Output the [X, Y] coordinate of the center of the cell containing the given text.  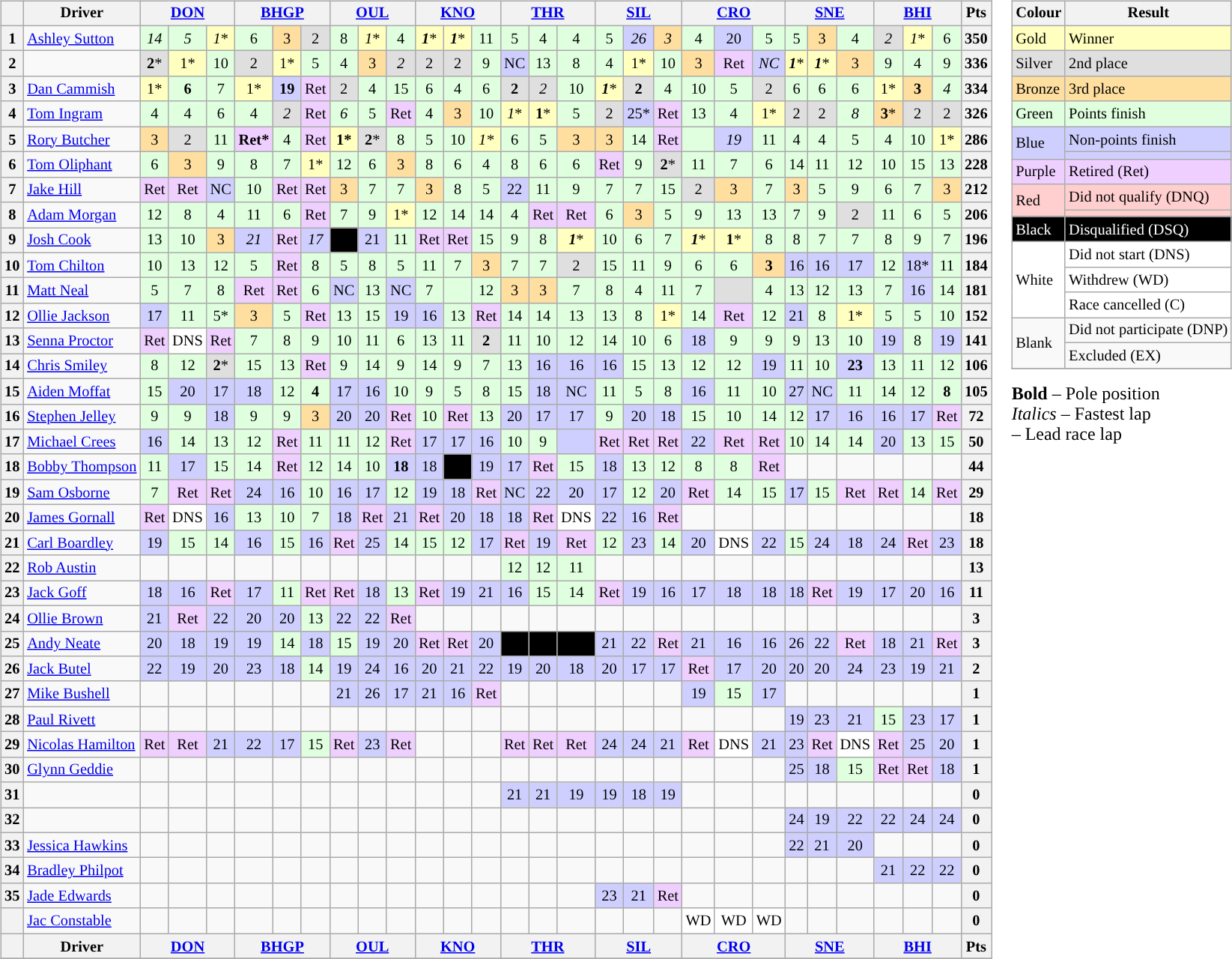
Red [1038, 201]
Stephen Jelley [82, 417]
334 [976, 89]
Green [1038, 114]
Tom Oliphant [82, 165]
Retired (Ret) [1148, 172]
Gold [1038, 38]
Winner [1148, 38]
Carl Boardley [82, 542]
Ret* [254, 139]
Jack Butel [82, 669]
Did not participate (DNP) [1148, 330]
Result [1148, 13]
Points finish [1148, 114]
326 [976, 114]
Did not qualify (DNQ) [1148, 197]
Blank [1038, 343]
Withdrew (WD) [1148, 280]
Matt Neal [82, 291]
184 [976, 265]
Paul Rivett [82, 719]
141 [976, 341]
Sam Osborne [82, 492]
Colour [1038, 13]
350 [976, 38]
152 [976, 316]
106 [976, 366]
28 [12, 719]
Silver [1038, 64]
Blue [1038, 142]
50 [976, 442]
35 [12, 896]
Jac Constable [82, 921]
3* [888, 114]
Andy Neate [82, 644]
Nicolas Hamilton [82, 745]
286 [976, 139]
212 [976, 190]
Aiden Moffat [82, 391]
Tom Chilton [82, 265]
Ashley Sutton [82, 38]
3rd place [1148, 89]
Mike Bushell [82, 694]
Rory Butcher [82, 139]
Josh Cook [82, 240]
Disqualified (DSQ) [1148, 229]
Adam Morgan [82, 215]
Michael Crees [82, 442]
Bobby Thompson [82, 467]
Non-points finish [1148, 139]
32 [12, 820]
2nd place [1148, 64]
72 [976, 417]
18* [917, 265]
Glynn Geddie [82, 769]
336 [976, 64]
228 [976, 165]
Race cancelled (C) [1148, 305]
Did not start (DNS) [1148, 255]
105 [976, 391]
Bronze [1038, 89]
33 [12, 845]
30 [12, 769]
Black [1038, 229]
25* [639, 114]
Purple [1038, 172]
Jack Goff [82, 593]
196 [976, 240]
5* [221, 316]
Rob Austin [82, 568]
Jade Edwards [82, 896]
181 [976, 291]
James Gornall [82, 518]
Ollie Jackson [82, 316]
Bradley Philpot [82, 871]
Excluded (EX) [1148, 355]
31 [12, 795]
Jake Hill [82, 190]
Chris Smiley [82, 366]
Dan Cammish [82, 89]
34 [12, 871]
Senna Proctor [82, 341]
Tom Ingram [82, 114]
White [1038, 280]
206 [976, 215]
Jessica Hawkins [82, 845]
Ollie Brown [82, 618]
44 [976, 467]
